Output the [X, Y] coordinate of the center of the cell containing the given text.  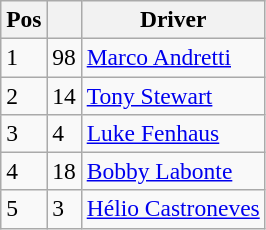
5 [24, 209]
Bobby Labonte [173, 171]
98 [64, 57]
14 [64, 95]
Luke Fenhaus [173, 133]
2 [24, 95]
Tony Stewart [173, 95]
Hélio Castroneves [173, 209]
1 [24, 57]
Driver [173, 19]
Pos [24, 19]
Marco Andretti [173, 57]
18 [64, 171]
